Locate the cell with the specified text and output its [x, y] center coordinate. 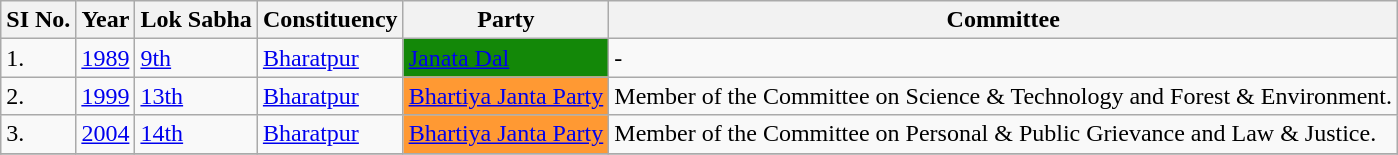
14th [196, 134]
Member of the Committee on Science & Technology and Forest & Environment. [1004, 96]
Party [506, 20]
13th [196, 96]
2. [38, 96]
Committee [1004, 20]
Lok Sabha [196, 20]
3. [38, 134]
9th [196, 58]
2004 [106, 134]
Janata Dal [506, 58]
SI No. [38, 20]
Member of the Committee on Personal & Public Grievance and Law & Justice. [1004, 134]
1. [38, 58]
Year [106, 20]
Constituency [330, 20]
1989 [106, 58]
1999 [106, 96]
- [1004, 58]
